Determine the [X, Y] coordinate at the center of the cell enclosing the given text.  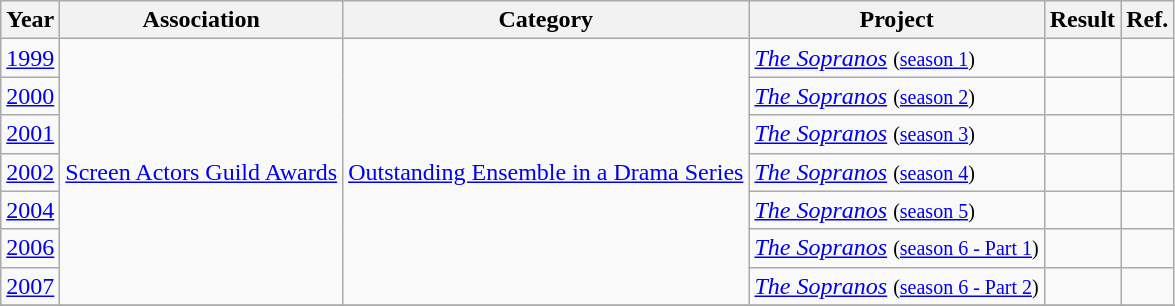
The Sopranos (season 3) [896, 134]
2004 [30, 210]
The Sopranos (season 1) [896, 58]
The Sopranos (season 4) [896, 172]
Result [1082, 20]
2000 [30, 96]
2006 [30, 248]
2001 [30, 134]
Ref. [1148, 20]
1999 [30, 58]
2002 [30, 172]
Project [896, 20]
Year [30, 20]
The Sopranos (season 6 - Part 2) [896, 286]
Screen Actors Guild Awards [202, 172]
The Sopranos (season 5) [896, 210]
2007 [30, 286]
The Sopranos (season 6 - Part 1) [896, 248]
Category [546, 20]
The Sopranos (season 2) [896, 96]
Association [202, 20]
Outstanding Ensemble in a Drama Series [546, 172]
